Identify which cell holds the provided text, then report its [x, y] central coordinate. 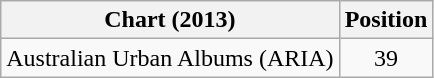
39 [386, 58]
Chart (2013) [170, 20]
Australian Urban Albums (ARIA) [170, 58]
Position [386, 20]
